Extract the [X, Y] coordinate from the center of the cell holding the provided text.  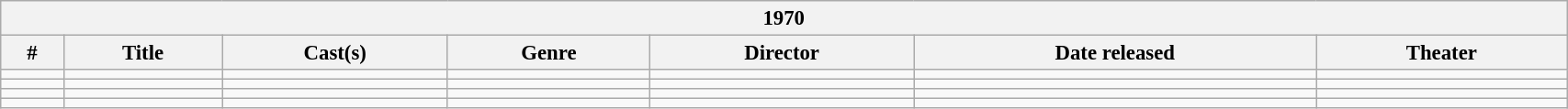
Genre [548, 53]
Cast(s) [334, 53]
Date released [1115, 53]
Director [783, 53]
1970 [784, 18]
Theater [1442, 53]
Title [143, 53]
# [32, 53]
